Identify which cell holds the provided text, then report its [x, y] central coordinate. 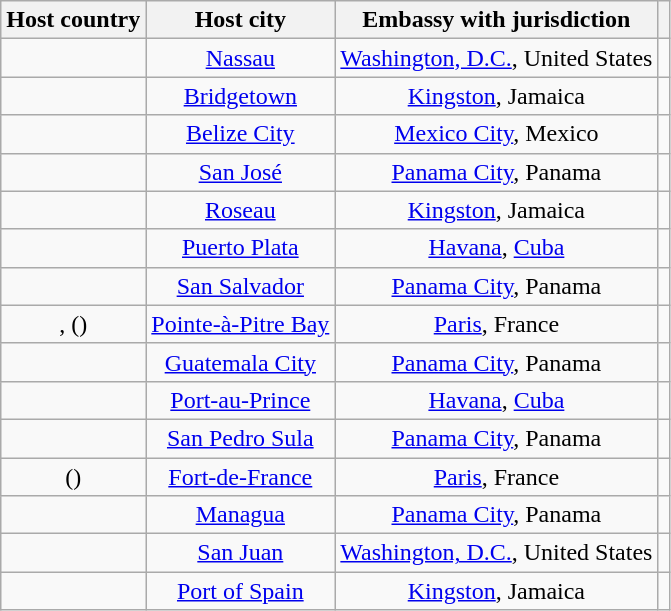
Puerto Plata [240, 248]
San José [240, 172]
Embassy with jurisdiction [496, 20]
San Pedro Sula [240, 438]
Guatemala City [240, 362]
Roseau [240, 210]
() [74, 477]
Port-au-Prince [240, 400]
Nassau [240, 58]
Belize City [240, 134]
Pointe-à-Pitre Bay [240, 324]
, () [74, 324]
Mexico City, Mexico [496, 134]
Managua [240, 515]
San Salvador [240, 286]
Port of Spain [240, 591]
Host city [240, 20]
Host country [74, 20]
Fort-de-France [240, 477]
San Juan [240, 553]
Bridgetown [240, 96]
